Detect which cell encompasses the target text, then output its [x, y] center coordinate. 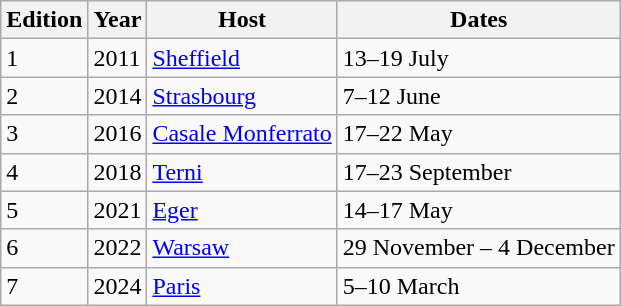
Warsaw [242, 248]
2022 [118, 248]
Sheffield [242, 58]
Host [242, 20]
2016 [118, 134]
Terni [242, 172]
Dates [478, 20]
7 [44, 286]
2021 [118, 210]
Paris [242, 286]
2018 [118, 172]
5–10 March [478, 286]
2 [44, 96]
14–17 May [478, 210]
2011 [118, 58]
5 [44, 210]
4 [44, 172]
17–23 September [478, 172]
1 [44, 58]
Casale Monferrato [242, 134]
2024 [118, 286]
Strasbourg [242, 96]
Year [118, 20]
3 [44, 134]
7–12 June [478, 96]
6 [44, 248]
Eger [242, 210]
29 November – 4 December [478, 248]
2014 [118, 96]
13–19 July [478, 58]
Edition [44, 20]
17–22 May [478, 134]
